Extract the (x, y) coordinate from the center of the cell holding the provided text.  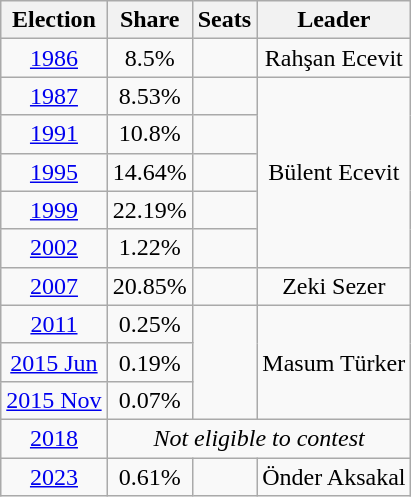
0.25% (150, 324)
Önder Aksakal (334, 477)
2015 Nov (54, 400)
2002 (54, 248)
1991 (54, 134)
Share (150, 20)
Zeki Sezer (334, 286)
2015 Jun (54, 362)
22.19% (150, 210)
0.07% (150, 400)
Masum Türker (334, 362)
1986 (54, 58)
8.5% (150, 58)
8.53% (150, 96)
0.19% (150, 362)
1987 (54, 96)
10.8% (150, 134)
1995 (54, 172)
20.85% (150, 286)
Seats (224, 20)
2023 (54, 477)
2018 (54, 438)
Leader (334, 20)
Rahşan Ecevit (334, 58)
Bülent Ecevit (334, 172)
0.61% (150, 477)
Not eligible to contest (259, 438)
Election (54, 20)
2011 (54, 324)
1.22% (150, 248)
14.64% (150, 172)
2007 (54, 286)
1999 (54, 210)
